From the cell containing the given text, extract its center point as [X, Y] coordinate. 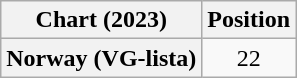
Chart (2023) [102, 20]
Norway (VG-lista) [102, 58]
Position [249, 20]
22 [249, 58]
